Find where the given text appears and provide that cell's center as (x, y) coordinate. 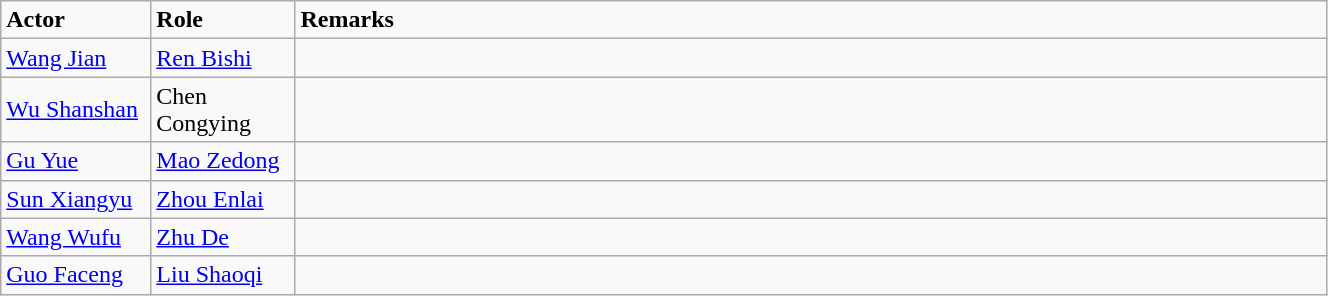
Wang Jian (76, 58)
Liu Shaoqi (223, 275)
Gu Yue (76, 161)
Chen Congying (223, 110)
Ren Bishi (223, 58)
Mao Zedong (223, 161)
Wang Wufu (76, 237)
Zhu De (223, 237)
Sun Xiangyu (76, 199)
Actor (76, 20)
Guo Faceng (76, 275)
Remarks (810, 20)
Zhou Enlai (223, 199)
Role (223, 20)
Wu Shanshan (76, 110)
